Return (x, y) of the center of cell containing provided text 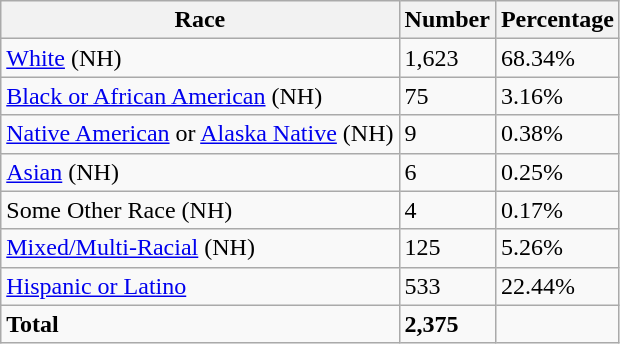
Race (200, 20)
Total (200, 324)
White (NH) (200, 58)
4 (447, 210)
5.26% (557, 248)
Black or African American (NH) (200, 96)
Percentage (557, 20)
75 (447, 96)
Mixed/Multi-Racial (NH) (200, 248)
0.38% (557, 134)
Some Other Race (NH) (200, 210)
2,375 (447, 324)
6 (447, 172)
1,623 (447, 58)
Hispanic or Latino (200, 286)
0.25% (557, 172)
68.34% (557, 58)
Number (447, 20)
9 (447, 134)
Asian (NH) (200, 172)
3.16% (557, 96)
22.44% (557, 286)
Native American or Alaska Native (NH) (200, 134)
125 (447, 248)
533 (447, 286)
0.17% (557, 210)
